Extract the (x, y) coordinate from the center of the cell holding the provided text.  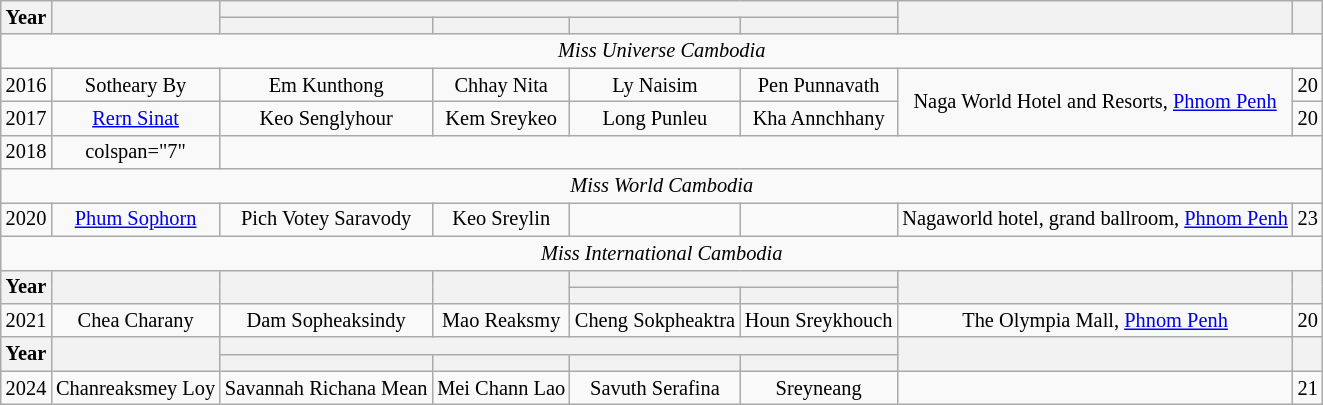
Chea Charany (136, 320)
Mei Chann Lao (501, 388)
Miss Universe Cambodia (662, 51)
Rern Sinat (136, 118)
Em Kunthong (326, 85)
2017 (26, 118)
Cheng Sokpheaktra (655, 320)
Savannah Richana Mean (326, 388)
Keo Senglyhour (326, 118)
2020 (26, 219)
Keo Sreylin (501, 219)
2021 (26, 320)
Dam Sopheaksindy (326, 320)
23 (1308, 219)
Miss World Cambodia (662, 186)
Kem Sreykeo (501, 118)
2024 (26, 388)
Savuth Serafina (655, 388)
Naga World Hotel and Resorts, Phnom Penh (1094, 102)
Kha Annchhany (818, 118)
2016 (26, 85)
21 (1308, 388)
Long Punleu (655, 118)
Pich Votey Saravody (326, 219)
Chanreaksmey Loy (136, 388)
Pen Punnavath (818, 85)
Houn Sreykhouch (818, 320)
Miss International Cambodia (662, 253)
The Olympia Mall, Phnom Penh (1094, 320)
Mao Reaksmy (501, 320)
Ly Naisim (655, 85)
2018 (26, 152)
Sotheary By (136, 85)
colspan="7" (136, 152)
Phum Sophorn (136, 219)
Sreyneang (818, 388)
Nagaworld hotel, grand ballroom, Phnom Penh (1094, 219)
Chhay Nita (501, 85)
